Capture the cell that displays the provided text and extract its [x, y] central coordinate. 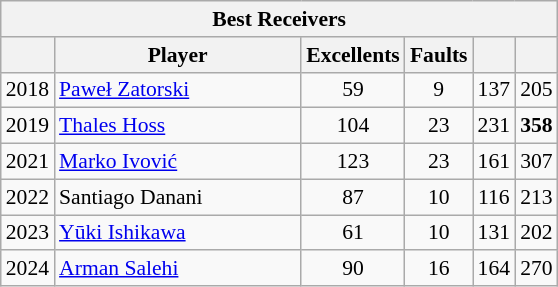
Santiago Danani [178, 197]
Player [178, 55]
104 [353, 126]
87 [353, 197]
Best Receivers [280, 19]
213 [536, 197]
90 [353, 269]
137 [494, 90]
2021 [28, 162]
358 [536, 126]
123 [353, 162]
205 [536, 90]
59 [353, 90]
307 [536, 162]
9 [439, 90]
270 [536, 269]
2018 [28, 90]
2019 [28, 126]
Excellents [353, 55]
Paweł Zatorski [178, 90]
131 [494, 233]
202 [536, 233]
Thales Hoss [178, 126]
2024 [28, 269]
116 [494, 197]
161 [494, 162]
231 [494, 126]
164 [494, 269]
Faults [439, 55]
Arman Salehi [178, 269]
2023 [28, 233]
2022 [28, 197]
61 [353, 233]
Yūki Ishikawa [178, 233]
16 [439, 269]
Marko Ivović [178, 162]
